Find where the given text appears and provide that cell's center as [x, y] coordinate. 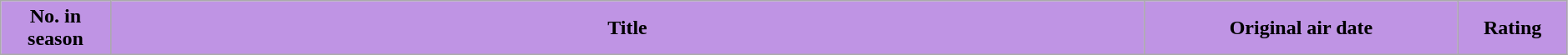
Rating [1512, 28]
No. inseason [55, 28]
Original air date [1302, 28]
Title [627, 28]
